Output the (x, y) coordinate of the center of the cell containing the given text.  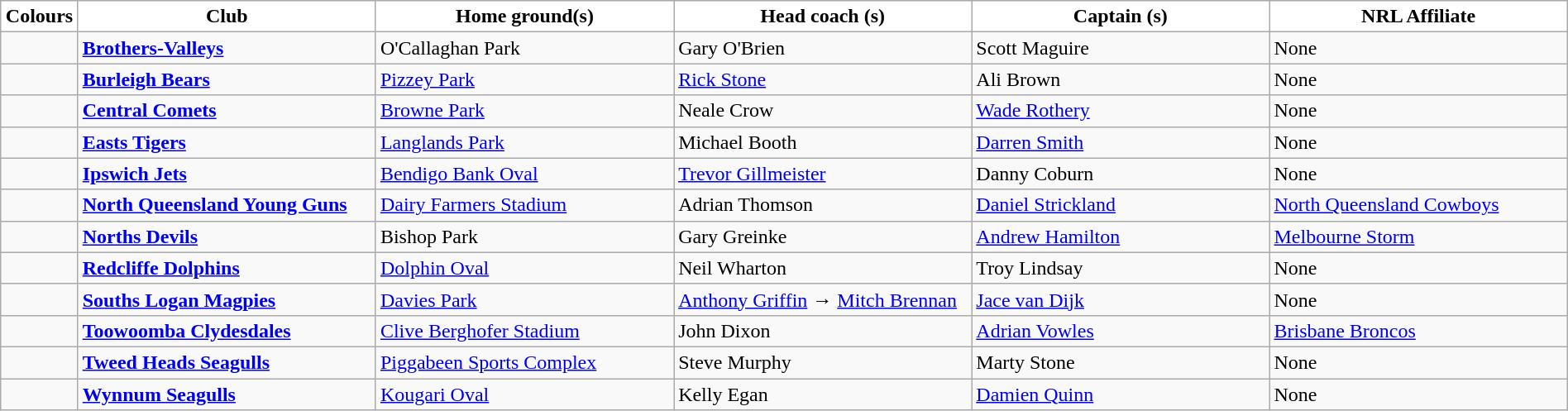
Dairy Farmers Stadium (524, 205)
Adrian Thomson (823, 205)
Ali Brown (1121, 79)
Norths Devils (227, 237)
Neil Wharton (823, 268)
North Queensland Young Guns (227, 205)
Toowoomba Clydesdales (227, 331)
Bishop Park (524, 237)
Marty Stone (1121, 362)
Pizzey Park (524, 79)
Trevor Gillmeister (823, 174)
NRL Affiliate (1418, 17)
Browne Park (524, 111)
Colours (40, 17)
Anthony Griffin → Mitch Brennan (823, 299)
Ipswich Jets (227, 174)
Wynnum Seagulls (227, 394)
Easts Tigers (227, 142)
Home ground(s) (524, 17)
Souths Logan Magpies (227, 299)
Neale Crow (823, 111)
Central Comets (227, 111)
Brothers-Valleys (227, 48)
Captain (s) (1121, 17)
Brisbane Broncos (1418, 331)
John Dixon (823, 331)
Wade Rothery (1121, 111)
Head coach (s) (823, 17)
Kelly Egan (823, 394)
Troy Lindsay (1121, 268)
Kougari Oval (524, 394)
Burleigh Bears (227, 79)
Bendigo Bank Oval (524, 174)
Davies Park (524, 299)
Tweed Heads Seagulls (227, 362)
Scott Maguire (1121, 48)
Darren Smith (1121, 142)
Andrew Hamilton (1121, 237)
North Queensland Cowboys (1418, 205)
Steve Murphy (823, 362)
Redcliffe Dolphins (227, 268)
Melbourne Storm (1418, 237)
Gary Greinke (823, 237)
Danny Coburn (1121, 174)
Michael Booth (823, 142)
Gary O'Brien (823, 48)
Club (227, 17)
Dolphin Oval (524, 268)
Langlands Park (524, 142)
Piggabeen Sports Complex (524, 362)
Clive Berghofer Stadium (524, 331)
Adrian Vowles (1121, 331)
Rick Stone (823, 79)
Jace van Dijk (1121, 299)
Damien Quinn (1121, 394)
O'Callaghan Park (524, 48)
Daniel Strickland (1121, 205)
